Locate the cell with the specified text and output its (x, y) center coordinate. 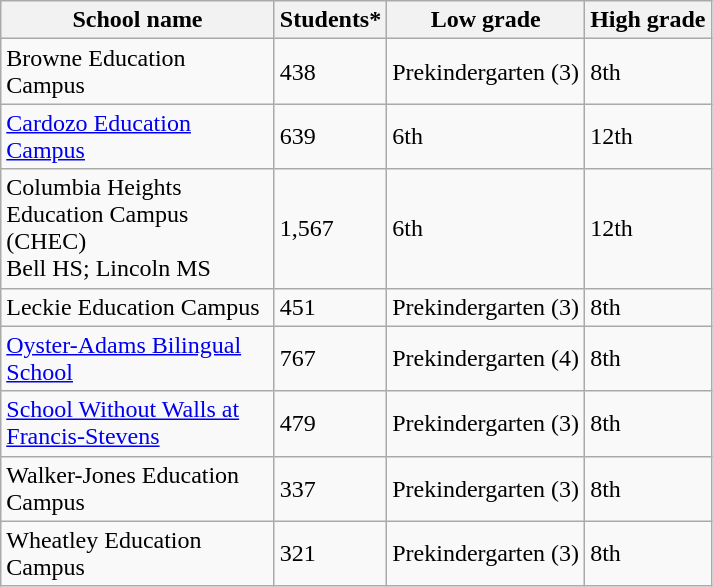
School name (138, 20)
Prekindergarten (4) (486, 358)
639 (330, 136)
Walker-Jones Education Campus (138, 488)
1,567 (330, 228)
Wheatley Education Campus (138, 554)
337 (330, 488)
479 (330, 424)
Columbia Heights Education Campus (CHEC)Bell HS; Lincoln MS (138, 228)
Leckie Education Campus (138, 307)
Low grade (486, 20)
High grade (648, 20)
438 (330, 72)
451 (330, 307)
Cardozo Education Campus (138, 136)
School Without Walls at Francis-Stevens (138, 424)
Oyster-Adams Bilingual School (138, 358)
Students* (330, 20)
767 (330, 358)
Browne Education Campus (138, 72)
321 (330, 554)
